Locate the cell with the specified text and output its (X, Y) center coordinate. 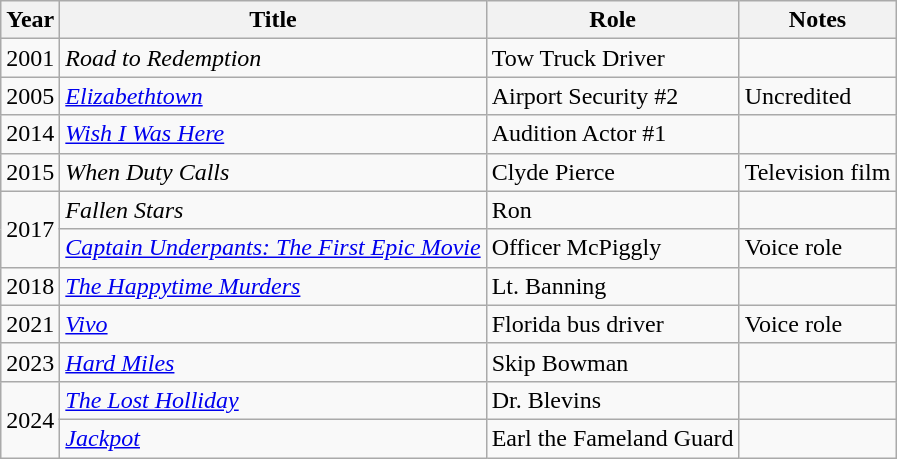
Road to Redemption (273, 58)
Year (30, 20)
Fallen Stars (273, 210)
2024 (30, 419)
Ron (612, 210)
Elizabethtown (273, 96)
2023 (30, 362)
When Duty Calls (273, 172)
Notes (818, 20)
Florida bus driver (612, 324)
The Happytime Murders (273, 286)
2014 (30, 134)
Hard Miles (273, 362)
Title (273, 20)
Dr. Blevins (612, 400)
Jackpot (273, 438)
Airport Security #2 (612, 96)
Vivo (273, 324)
2005 (30, 96)
2018 (30, 286)
Wish I Was Here (273, 134)
Clyde Pierce (612, 172)
Captain Underpants: The First Epic Movie (273, 248)
Tow Truck Driver (612, 58)
Lt. Banning (612, 286)
Officer McPiggly (612, 248)
Role (612, 20)
Uncredited (818, 96)
2001 (30, 58)
Audition Actor #1 (612, 134)
Earl the Fameland Guard (612, 438)
Television film (818, 172)
2021 (30, 324)
Skip Bowman (612, 362)
The Lost Holliday (273, 400)
2017 (30, 229)
2015 (30, 172)
